Return the [x, y] coordinate for the center point of the cell that contains the specified text.  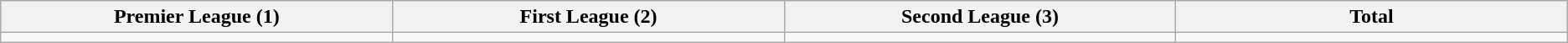
Premier League (1) [197, 17]
Total [1372, 17]
Second League (3) [980, 17]
First League (2) [588, 17]
